Provide the (X, Y) coordinate of the cell's center where the given text is located.  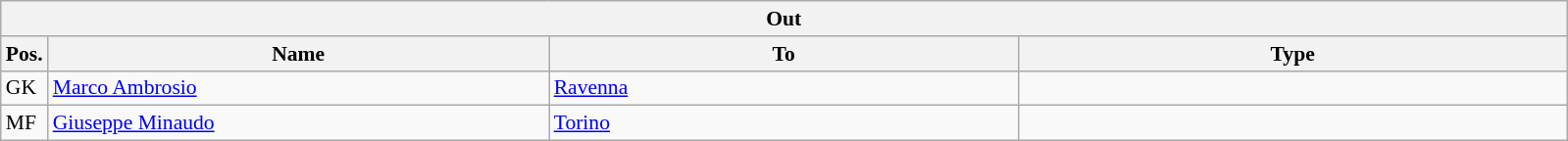
Type (1292, 54)
Pos. (25, 54)
Marco Ambrosio (298, 88)
Torino (784, 123)
Name (298, 54)
MF (25, 123)
Ravenna (784, 88)
GK (25, 88)
Out (784, 19)
To (784, 54)
Giuseppe Minaudo (298, 123)
